Pinpoint the cell where the given text exists, returning its [x, y] midpoint coordinate. 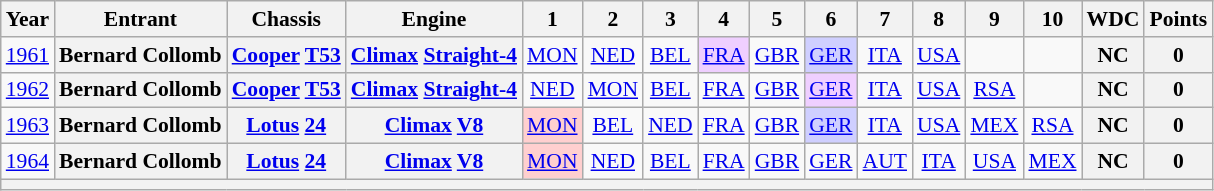
AUT [885, 162]
8 [938, 19]
WDC [1114, 19]
1963 [28, 126]
Points [1178, 19]
Chassis [286, 19]
1962 [28, 90]
1961 [28, 55]
6 [830, 19]
Year [28, 19]
10 [1052, 19]
5 [778, 19]
3 [670, 19]
4 [724, 19]
2 [614, 19]
9 [994, 19]
1 [552, 19]
1964 [28, 162]
Entrant [140, 19]
Engine [434, 19]
7 [885, 19]
